From the cell containing the given text, extract its center point as [x, y] coordinate. 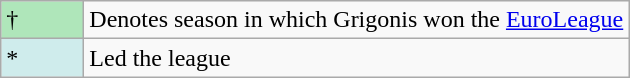
* [42, 58]
Denotes season in which Grigonis won the EuroLeague [356, 20]
Led the league [356, 58]
† [42, 20]
